Output the (X, Y) coordinate of the center of the cell containing the given text.  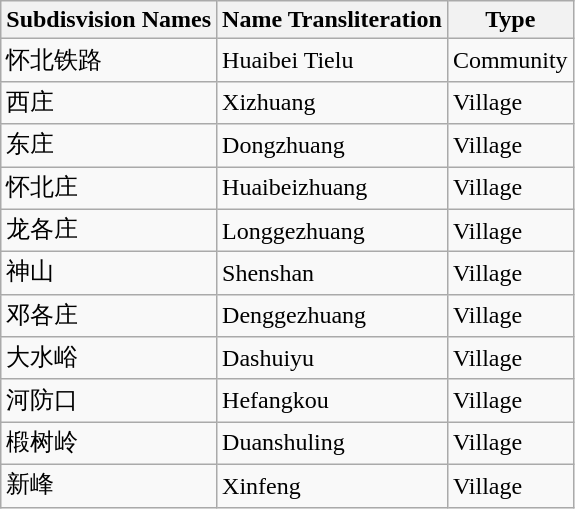
Xinfeng (332, 486)
龙各庄 (109, 230)
西庄 (109, 102)
Denggezhuang (332, 316)
Longgezhuang (332, 230)
Subdisvision Names (109, 20)
Huaibei Tielu (332, 60)
Huaibeizhuang (332, 188)
Shenshan (332, 274)
大水峪 (109, 358)
Duanshuling (332, 444)
Hefangkou (332, 400)
神山 (109, 274)
Name Transliteration (332, 20)
椴树岭 (109, 444)
Type (510, 20)
Community (510, 60)
Dongzhuang (332, 146)
怀北铁路 (109, 60)
Dashuiyu (332, 358)
怀北庄 (109, 188)
东庄 (109, 146)
新峰 (109, 486)
河防口 (109, 400)
Xizhuang (332, 102)
邓各庄 (109, 316)
